Provide the (x, y) coordinate of the cell's center where the given text is located.  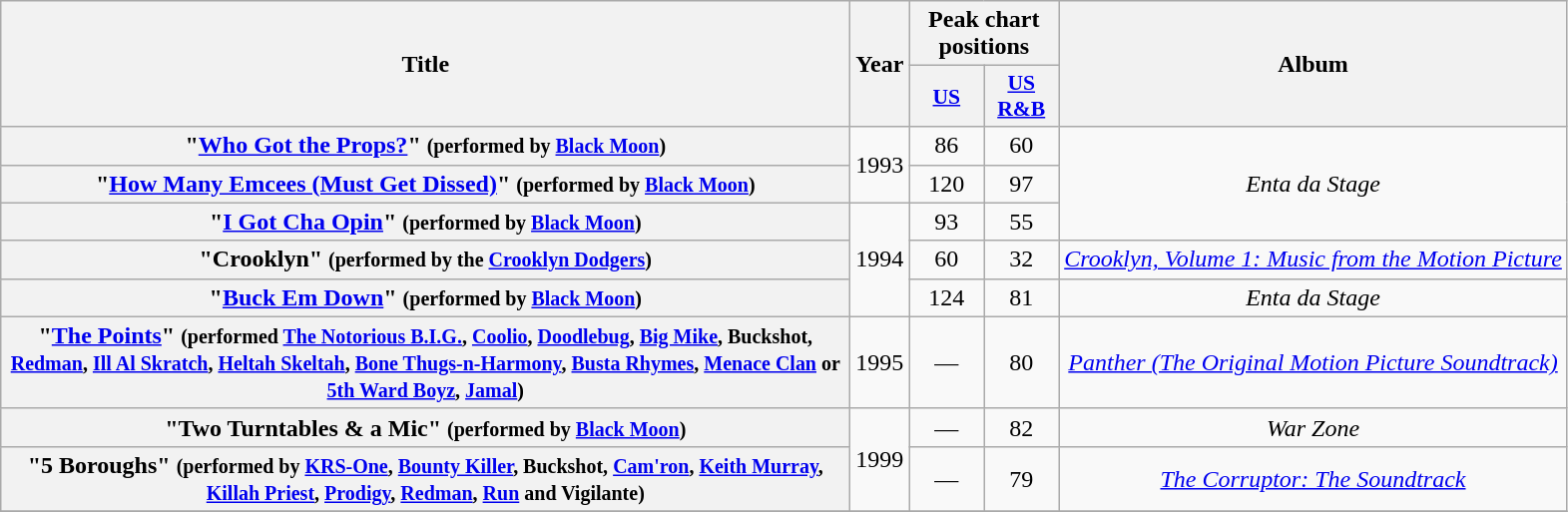
"Buck Em Down" (performed by Black Moon) (425, 297)
1999 (880, 459)
War Zone (1313, 427)
Album (1313, 64)
"I Got Cha Opin" (performed by Black Moon) (425, 222)
"How Many Emcees (Must Get Dissed)" (performed by Black Moon) (425, 184)
1995 (880, 362)
USR&B (1022, 96)
124 (946, 297)
55 (1022, 222)
Peak chart positions (984, 34)
The Corruptor: The Soundtrack (1313, 479)
1993 (880, 165)
Title (425, 64)
Panther (The Original Motion Picture Soundtrack) (1313, 362)
"Who Got the Props?" (performed by Black Moon) (425, 146)
"Two Turntables & a Mic" (performed by Black Moon) (425, 427)
1994 (880, 259)
"5 Boroughs" (performed by KRS-One, Bounty Killer, Buckshot, Cam'ron, Keith Murray, Killah Priest, Prodigy, Redman, Run and Vigilante) (425, 479)
US (946, 96)
82 (1022, 427)
120 (946, 184)
97 (1022, 184)
32 (1022, 259)
Crooklyn, Volume 1: Music from the Motion Picture (1313, 259)
93 (946, 222)
Year (880, 64)
"Crooklyn" (performed by the Crooklyn Dodgers) (425, 259)
79 (1022, 479)
80 (1022, 362)
86 (946, 146)
81 (1022, 297)
